Determine the [x, y] coordinate at the center of the cell enclosing the given text.  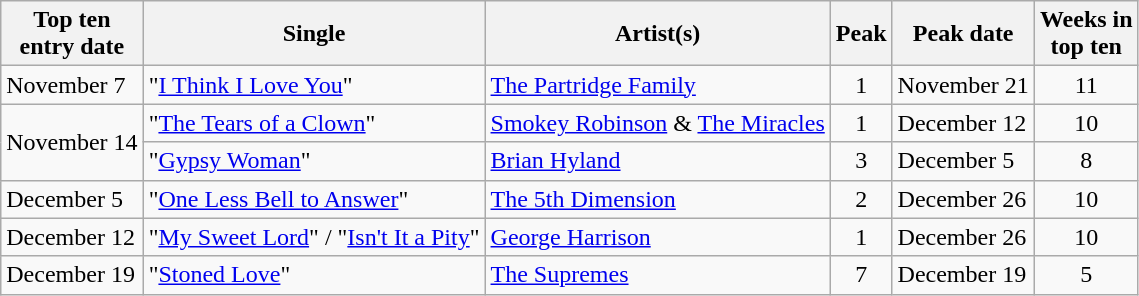
"One Less Bell to Answer" [314, 199]
The 5th Dimension [658, 199]
"Stoned Love" [314, 275]
5 [1086, 275]
November 21 [963, 85]
"Gypsy Woman" [314, 161]
8 [1086, 161]
Peak [861, 34]
2 [861, 199]
The Partridge Family [658, 85]
Smokey Robinson & The Miracles [658, 123]
Single [314, 34]
7 [861, 275]
11 [1086, 85]
George Harrison [658, 237]
Weeks intop ten [1086, 34]
"My Sweet Lord" / "Isn't It a Pity" [314, 237]
November 7 [72, 85]
Peak date [963, 34]
November 14 [72, 142]
Brian Hyland [658, 161]
Artist(s) [658, 34]
3 [861, 161]
"I Think I Love You" [314, 85]
The Supremes [658, 275]
Top tenentry date [72, 34]
"The Tears of a Clown" [314, 123]
